Determine the (x, y) coordinate at the center of the cell enclosing the given text.  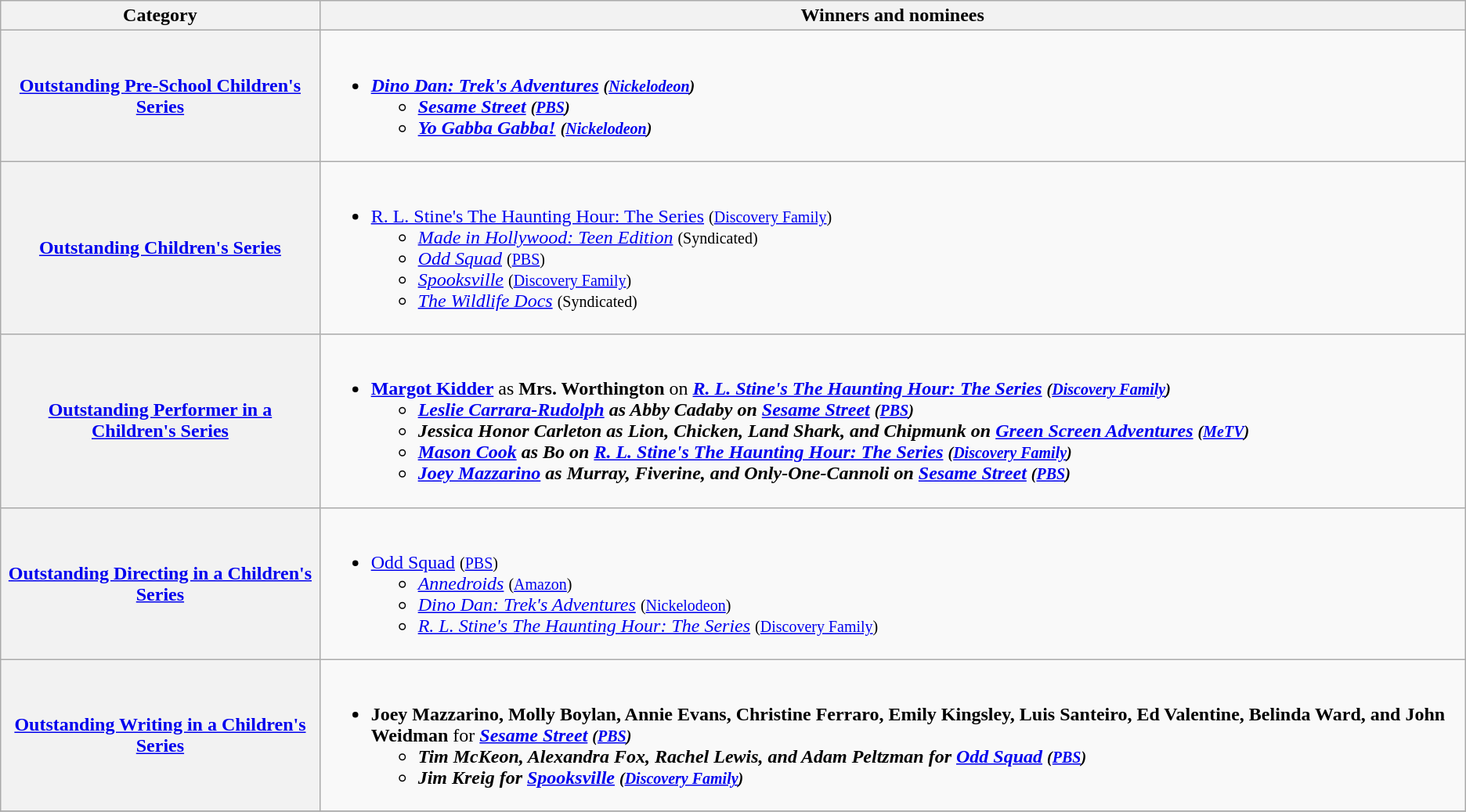
Odd Squad (PBS)Annedroids (Amazon)Dino Dan: Trek's Adventures (Nickelodeon)R. L. Stine's The Haunting Hour: The Series (Discovery Family) (893, 583)
Outstanding Directing in a Children's Series (160, 583)
Outstanding Children's Series (160, 247)
Dino Dan: Trek's Adventures (Nickelodeon)Sesame Street (PBS)Yo Gabba Gabba! (Nickelodeon) (893, 96)
Outstanding Writing in a Children's Series (160, 735)
Winners and nominees (893, 16)
Outstanding Performer in a Children's Series (160, 421)
Category (160, 16)
Outstanding Pre-School Children's Series (160, 96)
